Identify which cell holds the provided text, then report its [x, y] central coordinate. 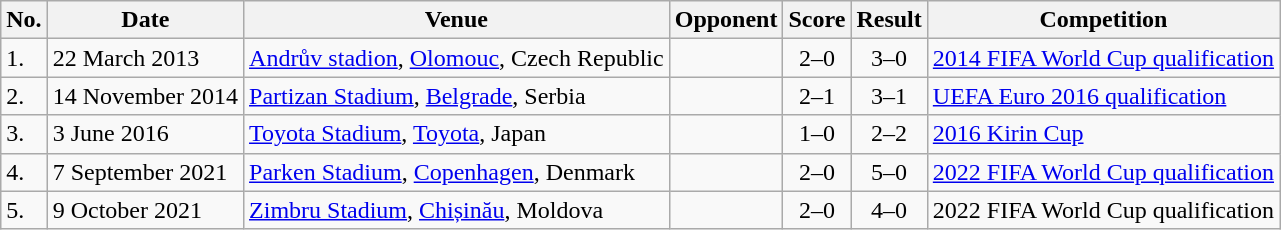
5–0 [889, 172]
4. [24, 172]
UEFA Euro 2016 qualification [1103, 96]
Andrův stadion, Olomouc, Czech Republic [457, 58]
5. [24, 210]
2016 Kirin Cup [1103, 134]
3 June 2016 [145, 134]
3–0 [889, 58]
2–1 [817, 96]
4–0 [889, 210]
Date [145, 20]
7 September 2021 [145, 172]
22 March 2013 [145, 58]
Venue [457, 20]
3. [24, 134]
2–2 [889, 134]
1–0 [817, 134]
Zimbru Stadium, Chișinău, Moldova [457, 210]
2014 FIFA World Cup qualification [1103, 58]
Toyota Stadium, Toyota, Japan [457, 134]
Score [817, 20]
14 November 2014 [145, 96]
3–1 [889, 96]
Competition [1103, 20]
No. [24, 20]
Partizan Stadium, Belgrade, Serbia [457, 96]
Result [889, 20]
Parken Stadium, Copenhagen, Denmark [457, 172]
1. [24, 58]
9 October 2021 [145, 210]
2. [24, 96]
Opponent [726, 20]
